Determine the (X, Y) coordinate at the center of the cell enclosing the given text.  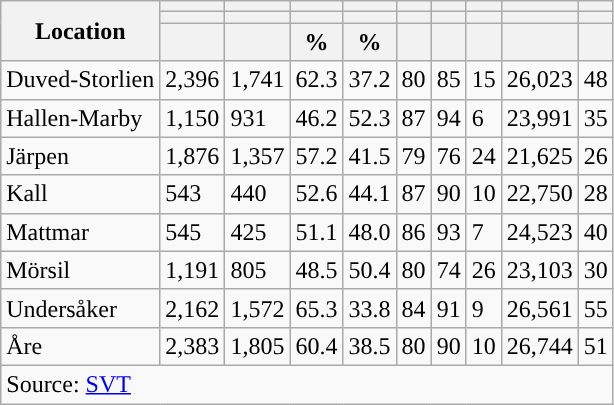
37.2 (370, 80)
6 (484, 118)
22,750 (540, 194)
30 (596, 270)
21,625 (540, 156)
Duved-Storlien (80, 80)
84 (414, 308)
Undersåker (80, 308)
48 (596, 80)
86 (414, 232)
50.4 (370, 270)
Hallen-Marby (80, 118)
2,383 (192, 346)
52.6 (316, 194)
52.3 (370, 118)
65.3 (316, 308)
1,191 (192, 270)
26,744 (540, 346)
33.8 (370, 308)
35 (596, 118)
1,741 (258, 80)
Mattmar (80, 232)
55 (596, 308)
91 (448, 308)
931 (258, 118)
44.1 (370, 194)
Kall (80, 194)
24,523 (540, 232)
74 (448, 270)
76 (448, 156)
15 (484, 80)
51 (596, 346)
23,991 (540, 118)
1,805 (258, 346)
94 (448, 118)
51.1 (316, 232)
425 (258, 232)
40 (596, 232)
24 (484, 156)
93 (448, 232)
805 (258, 270)
9 (484, 308)
Järpen (80, 156)
Mörsil (80, 270)
2,396 (192, 80)
1,876 (192, 156)
Source: SVT (308, 384)
Åre (80, 346)
28 (596, 194)
57.2 (316, 156)
1,572 (258, 308)
38.5 (370, 346)
85 (448, 80)
62.3 (316, 80)
1,150 (192, 118)
1,357 (258, 156)
48.5 (316, 270)
543 (192, 194)
Location (80, 31)
440 (258, 194)
26,561 (540, 308)
7 (484, 232)
545 (192, 232)
46.2 (316, 118)
48.0 (370, 232)
23,103 (540, 270)
41.5 (370, 156)
26,023 (540, 80)
2,162 (192, 308)
79 (414, 156)
60.4 (316, 346)
